Scan for the cell matching the given text and deliver its (X, Y) coordinate at center. 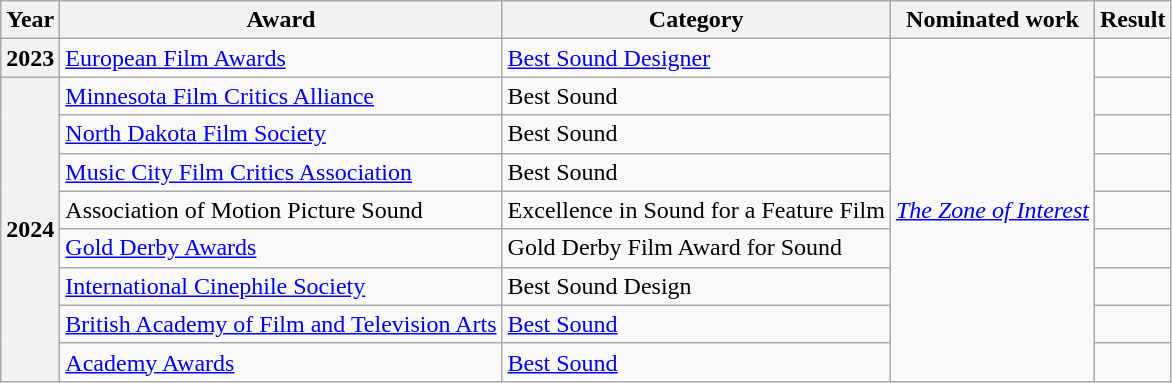
Category (696, 20)
The Zone of Interest (992, 210)
Best Sound Designer (696, 58)
Award (281, 20)
Music City Film Critics Association (281, 172)
Result (1133, 20)
Academy Awards (281, 362)
Minnesota Film Critics Alliance (281, 96)
International Cinephile Society (281, 286)
Best Sound Design (696, 286)
Year (30, 20)
Association of Motion Picture Sound (281, 210)
Excellence in Sound for a Feature Film (696, 210)
European Film Awards (281, 58)
Gold Derby Awards (281, 248)
Nominated work (992, 20)
2024 (30, 229)
North Dakota Film Society (281, 134)
British Academy of Film and Television Arts (281, 324)
Gold Derby Film Award for Sound (696, 248)
2023 (30, 58)
